Detect which cell encompasses the target text, then output its [X, Y] center coordinate. 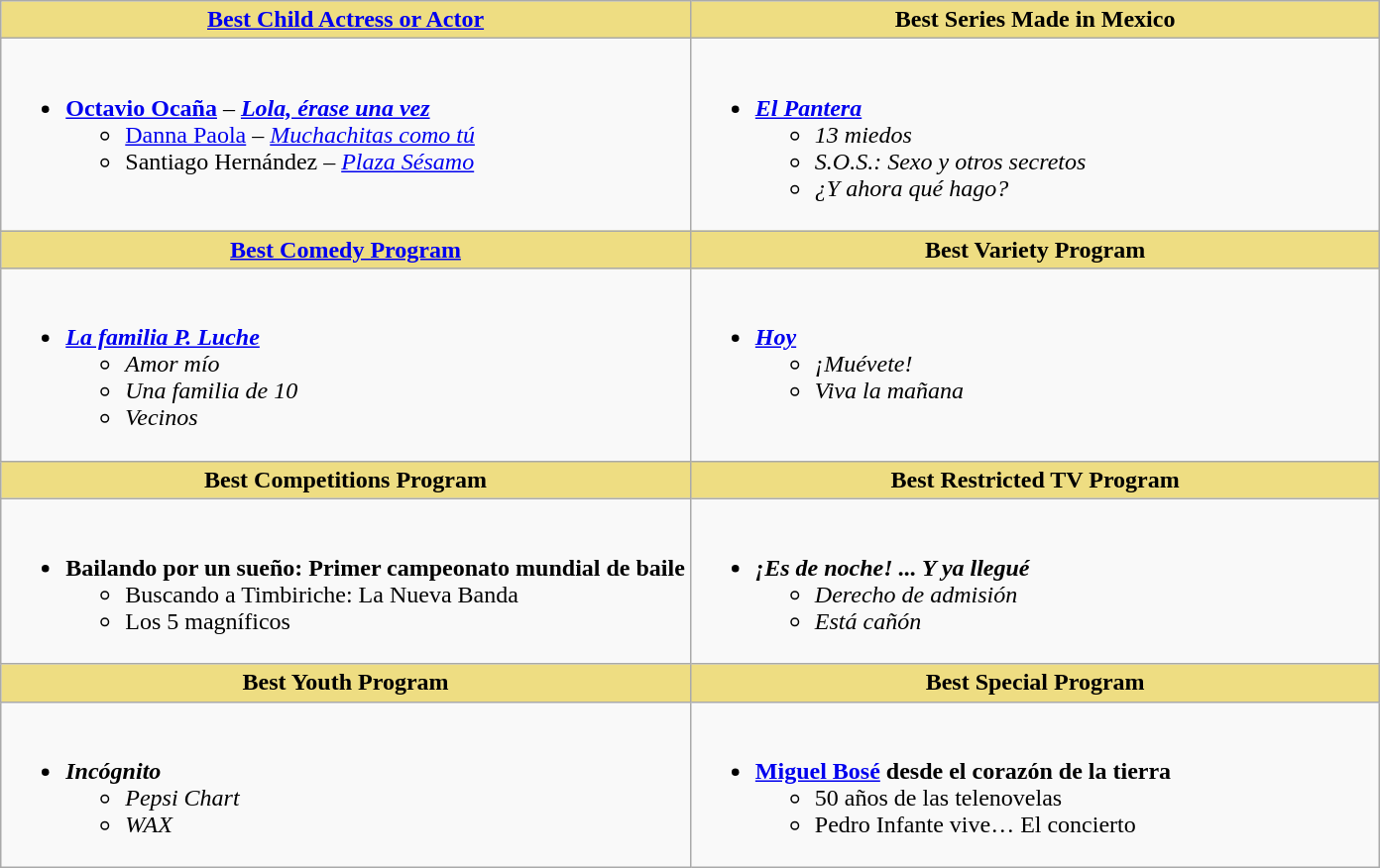
Best Youth Program [346, 683]
Best Variety Program [1035, 250]
Miguel Bosé desde el corazón de la tierra50 años de las telenovelasPedro Infante vive… El concierto [1035, 785]
Best Special Program [1035, 683]
¡Es de noche! ... Y ya lleguéDerecho de admisiónEstá cañón [1035, 581]
IncógnitoPepsi ChartWAX [346, 785]
Best Child Actress or Actor [346, 20]
Hoy¡Muévete!Viva la mañana [1035, 365]
El Pantera13 miedosS.O.S.: Sexo y otros secretos¿Y ahora qué hago? [1035, 135]
Octavio Ocaña – Lola, érase una vezDanna Paola – Muchachitas como túSantiago Hernández – Plaza Sésamo [346, 135]
Best Comedy Program [346, 250]
Best Series Made in Mexico [1035, 20]
Best Restricted TV Program [1035, 480]
La familia P. LucheAmor míoUna familia de 10Vecinos [346, 365]
Bailando por un sueño: Primer campeonato mundial de baileBuscando a Timbiriche: La Nueva BandaLos 5 magníficos [346, 581]
Best Competitions Program [346, 480]
